Scan for the cell matching the given text and deliver its (X, Y) coordinate at center. 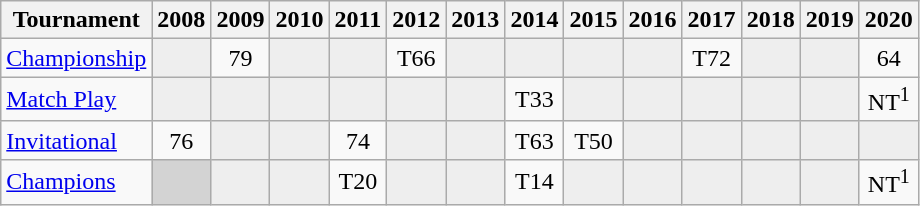
2020 (888, 20)
2008 (182, 20)
T63 (534, 140)
Invitational (76, 140)
Match Play (76, 100)
T50 (594, 140)
2012 (416, 20)
2010 (300, 20)
2013 (476, 20)
T66 (416, 58)
2014 (534, 20)
T72 (712, 58)
2009 (240, 20)
T20 (358, 182)
Championship (76, 58)
2018 (770, 20)
Tournament (76, 20)
T33 (534, 100)
2016 (652, 20)
2011 (358, 20)
T14 (534, 182)
79 (240, 58)
2017 (712, 20)
Champions (76, 182)
2019 (830, 20)
2015 (594, 20)
64 (888, 58)
74 (358, 140)
76 (182, 140)
